Locate the cell with the specified text and output its (x, y) center coordinate. 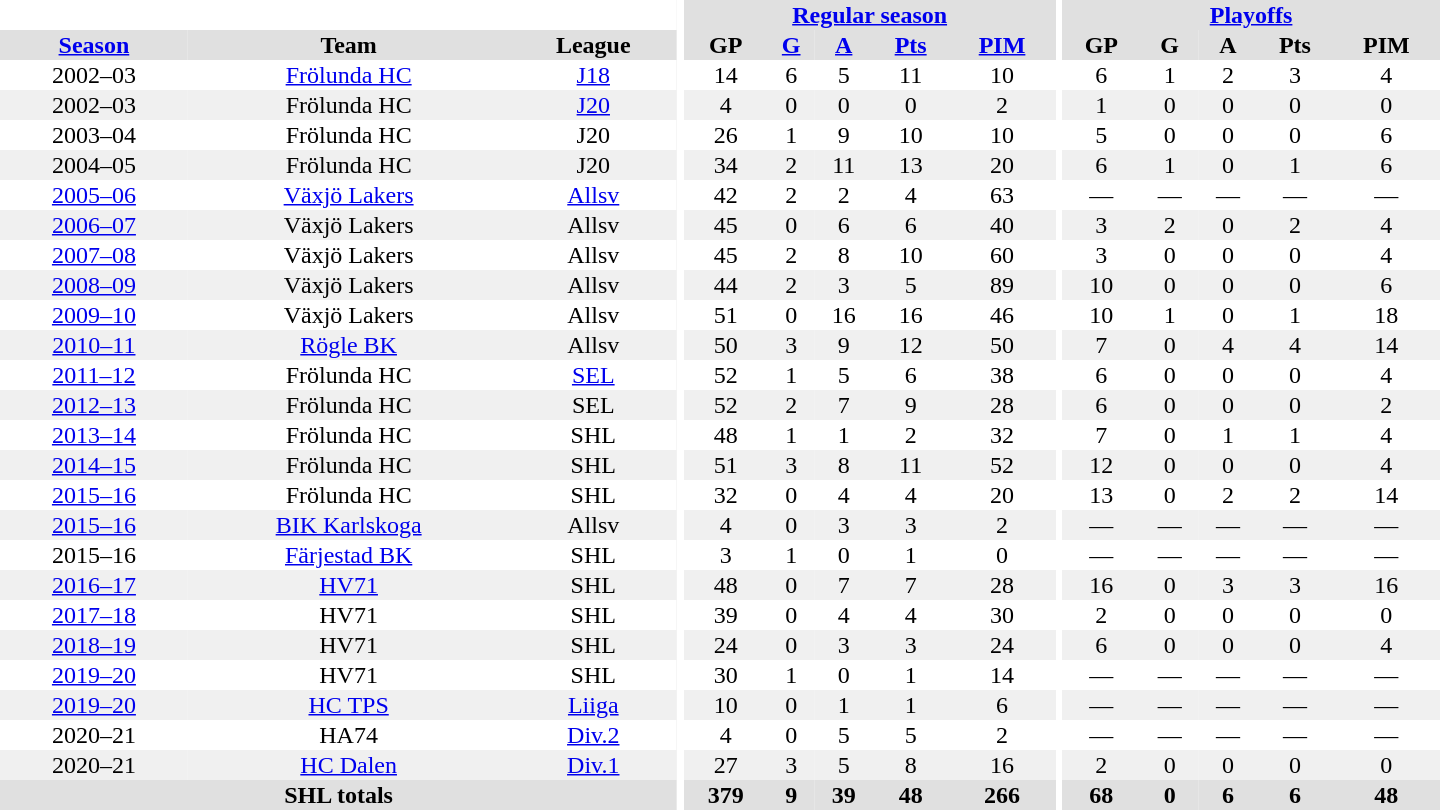
Team (349, 45)
League (593, 45)
42 (726, 195)
Div.2 (593, 735)
26 (726, 135)
266 (1002, 795)
2005–06 (94, 195)
2011–12 (94, 375)
2007–08 (94, 255)
2004–05 (94, 165)
Season (94, 45)
2003–04 (94, 135)
2014–15 (94, 465)
Färjestad BK (349, 555)
2006–07 (94, 225)
J18 (593, 75)
379 (726, 795)
2010–11 (94, 345)
Div.1 (593, 765)
89 (1002, 285)
Playoffs (1251, 15)
BIK Karlskoga (349, 525)
2013–14 (94, 435)
HA74 (349, 735)
HC Dalen (349, 765)
2012–13 (94, 405)
60 (1002, 255)
38 (1002, 375)
68 (1101, 795)
27 (726, 765)
44 (726, 285)
2008–09 (94, 285)
Regular season (870, 15)
2018–19 (94, 645)
40 (1002, 225)
2009–10 (94, 315)
34 (726, 165)
HC TPS (349, 705)
2016–17 (94, 585)
18 (1386, 315)
Rögle BK (349, 345)
SHL totals (338, 795)
46 (1002, 315)
2017–18 (94, 615)
63 (1002, 195)
Liiga (593, 705)
